Output the (X, Y) coordinate of the center of the cell containing the given text.  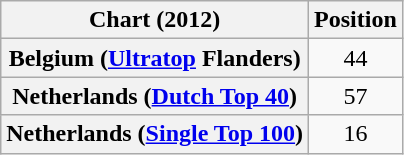
Netherlands (Single Top 100) (155, 134)
Position (356, 20)
16 (356, 134)
Chart (2012) (155, 20)
44 (356, 58)
Belgium (Ultratop Flanders) (155, 58)
Netherlands (Dutch Top 40) (155, 96)
57 (356, 96)
